Identify which cell holds the provided text, then report its [x, y] central coordinate. 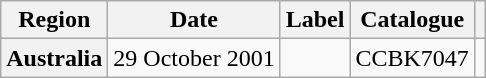
Label [315, 20]
Date [194, 20]
Australia [54, 58]
29 October 2001 [194, 58]
Catalogue [412, 20]
CCBK7047 [412, 58]
Region [54, 20]
